Scan for the cell matching the given text and deliver its (x, y) coordinate at center. 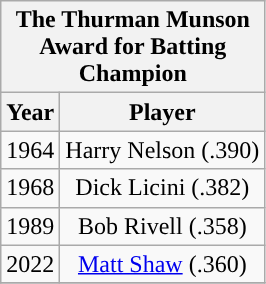
1968 (30, 188)
Bob Rivell (.358) (162, 226)
Dick Licini (.382) (162, 188)
Harry Nelson (.390) (162, 150)
Year (30, 112)
Matt Shaw (.360) (162, 264)
Player (162, 112)
1989 (30, 226)
The Thurman Munson Award for Batting Champion (133, 47)
1964 (30, 150)
2022 (30, 264)
